Find where the given text appears and provide that cell's center as (X, Y) coordinate. 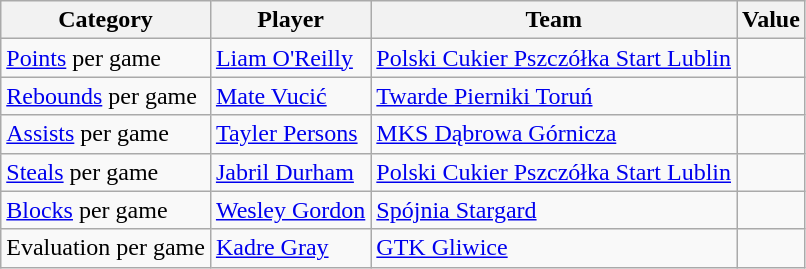
Kadre Gray (290, 248)
Evaluation per game (106, 248)
Mate Vucić (290, 96)
Value (772, 20)
Jabril Durham (290, 172)
Tayler Persons (290, 134)
Team (554, 20)
Steals per game (106, 172)
Points per game (106, 58)
Spójnia Stargard (554, 210)
Liam O'Reilly (290, 58)
Blocks per game (106, 210)
Wesley Gordon (290, 210)
Category (106, 20)
MKS Dąbrowa Górnicza (554, 134)
Player (290, 20)
Rebounds per game (106, 96)
Twarde Pierniki Toruń (554, 96)
GTK Gliwice (554, 248)
Assists per game (106, 134)
